Extract the [X, Y] coordinate from the center of the cell holding the provided text.  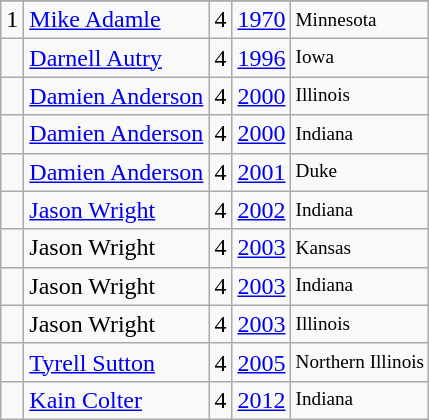
Iowa [360, 58]
2002 [262, 210]
Northern Illinois [360, 362]
1 [12, 20]
Duke [360, 172]
1996 [262, 58]
Mike Adamle [116, 20]
2005 [262, 362]
Kain Colter [116, 400]
2012 [262, 400]
Minnesota [360, 20]
2001 [262, 172]
Kansas [360, 248]
Tyrell Sutton [116, 362]
1970 [262, 20]
Darnell Autry [116, 58]
